Determine the (x, y) coordinate at the center of the cell enclosing the given text.  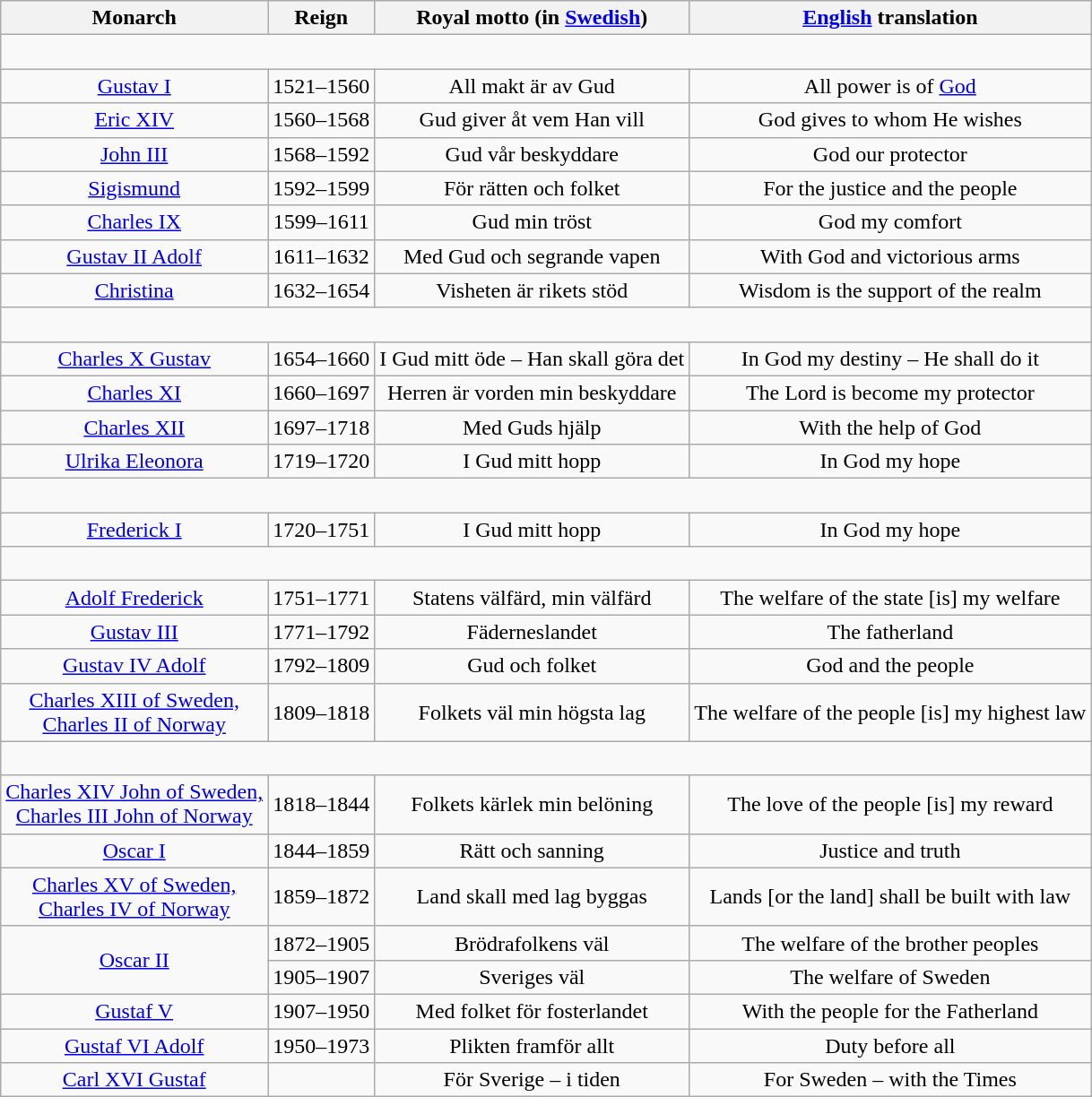
Sigismund (134, 188)
Land skall med lag byggas (533, 896)
1844–1859 (321, 851)
1560–1568 (321, 120)
God and the people (890, 666)
Reign (321, 18)
1950–1973 (321, 1046)
Gustav III (134, 632)
Gustav I (134, 86)
1568–1592 (321, 154)
1771–1792 (321, 632)
Fäderneslandet (533, 632)
1809–1818 (321, 712)
All power is of God (890, 86)
Oscar II (134, 960)
With the people for the Fatherland (890, 1011)
Eric XIV (134, 120)
Carl XVI Gustaf (134, 1080)
För rätten och folket (533, 188)
With the help of God (890, 428)
Gustav IV Adolf (134, 666)
Gustaf VI Adolf (134, 1046)
Plikten framför allt (533, 1046)
Gustaf V (134, 1011)
Charles IX (134, 222)
1697–1718 (321, 428)
Gud min tröst (533, 222)
1719–1720 (321, 462)
Adolf Frederick (134, 598)
Charles XIII of Sweden,Charles II of Norway (134, 712)
1521–1560 (321, 86)
1818–1844 (321, 805)
Christina (134, 290)
1720–1751 (321, 530)
Charles XI (134, 393)
Visheten är rikets stöd (533, 290)
Gustav II Adolf (134, 256)
Duty before all (890, 1046)
Charles XIV John of Sweden,Charles III John of Norway (134, 805)
1632–1654 (321, 290)
God gives to whom He wishes (890, 120)
Oscar I (134, 851)
1599–1611 (321, 222)
Folkets väl min högsta lag (533, 712)
Gud och folket (533, 666)
För Sverige – i tiden (533, 1080)
The love of the people [is] my reward (890, 805)
The welfare of Sweden (890, 977)
The welfare of the state [is] my welfare (890, 598)
Med Gud och segrande vapen (533, 256)
Gud vår beskyddare (533, 154)
The welfare of the brother peoples (890, 943)
Gud giver åt vem Han vill (533, 120)
Sveriges väl (533, 977)
Wisdom is the support of the realm (890, 290)
Herren är vorden min beskyddare (533, 393)
Frederick I (134, 530)
For the justice and the people (890, 188)
God our protector (890, 154)
English translation (890, 18)
Charles XII (134, 428)
The Lord is become my protector (890, 393)
Statens välfärd, min välfärd (533, 598)
The welfare of the people [is] my highest law (890, 712)
1592–1599 (321, 188)
Royal motto (in Swedish) (533, 18)
For Sweden – with the Times (890, 1080)
Monarch (134, 18)
Justice and truth (890, 851)
1611–1632 (321, 256)
The fatherland (890, 632)
1654–1660 (321, 358)
Ulrika Eleonora (134, 462)
Brödrafolkens väl (533, 943)
Charles X Gustav (134, 358)
1859–1872 (321, 896)
With God and victorious arms (890, 256)
Lands [or the land] shall be built with law (890, 896)
1905–1907 (321, 977)
All makt är av Gud (533, 86)
1792–1809 (321, 666)
John III (134, 154)
In God my destiny – He shall do it (890, 358)
Charles XV of Sweden,Charles IV of Norway (134, 896)
Folkets kärlek min belöning (533, 805)
God my comfort (890, 222)
Med folket för fosterlandet (533, 1011)
Rätt och sanning (533, 851)
1660–1697 (321, 393)
Med Guds hjälp (533, 428)
I Gud mitt öde – Han skall göra det (533, 358)
1751–1771 (321, 598)
1872–1905 (321, 943)
1907–1950 (321, 1011)
